Determine the (X, Y) coordinate at the center of the cell enclosing the given text.  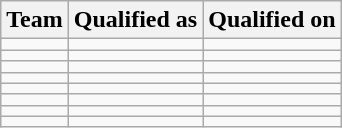
Qualified on (272, 20)
Qualified as (135, 20)
Team (35, 20)
